Scan for the cell matching the given text and deliver its (x, y) coordinate at center. 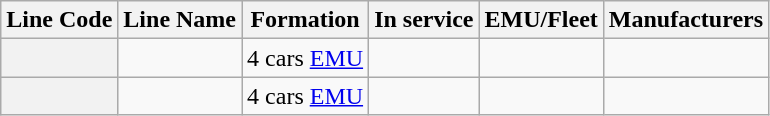
Line Name (180, 20)
Formation (306, 20)
Manufacturers (686, 20)
Line Code (60, 20)
In service (424, 20)
EMU/Fleet (541, 20)
